Output the (X, Y) coordinate of the center of the cell containing the given text.  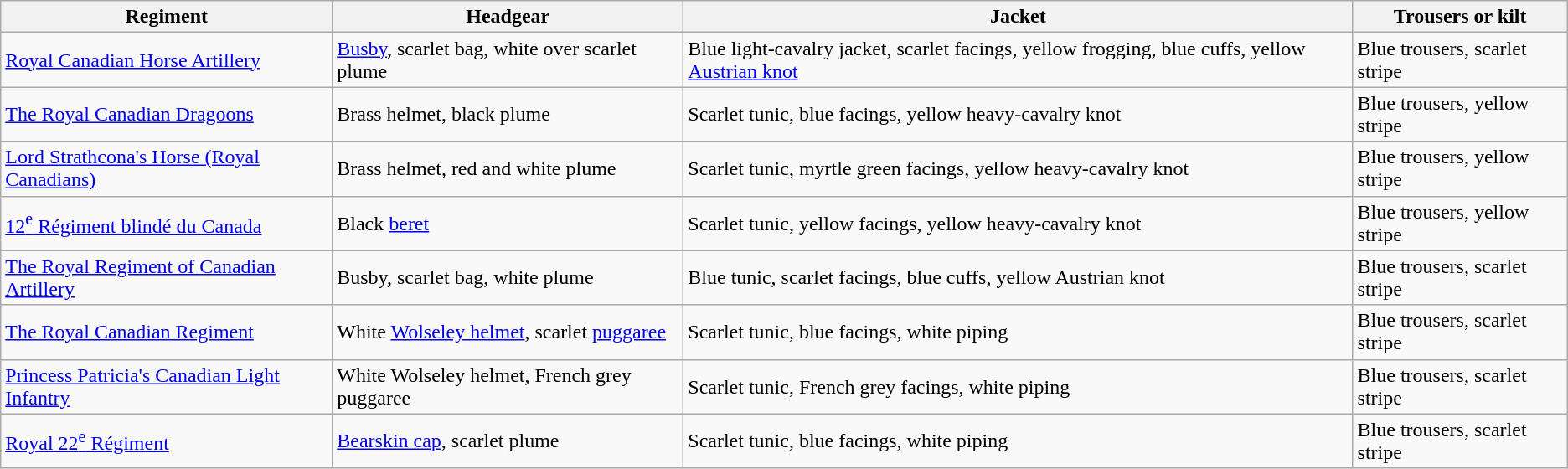
The Royal Regiment of Canadian Artillery (167, 278)
Black beret (508, 223)
Royal Canadian Horse Artillery (167, 60)
Brass helmet, black plume (508, 114)
Busby, scarlet bag, white plume (508, 278)
Headgear (508, 17)
Royal 22e Régiment (167, 441)
Scarlet tunic, French grey facings, white piping (1019, 387)
Brass helmet, red and white plume (508, 169)
Jacket (1019, 17)
The Royal Canadian Dragoons (167, 114)
Trousers or kilt (1460, 17)
White Wolseley helmet, French grey puggaree (508, 387)
12e Régiment blindé du Canada (167, 223)
The Royal Canadian Regiment (167, 332)
Regiment (167, 17)
Lord Strathcona's Horse (Royal Canadians) (167, 169)
Blue light-cavalry jacket, scarlet facings, yellow frogging, blue cuffs, yellow Austrian knot (1019, 60)
White Wolseley helmet, scarlet puggaree (508, 332)
Busby, scarlet bag, white over scarlet plume (508, 60)
Bearskin cap, scarlet plume (508, 441)
Blue tunic, scarlet facings, blue cuffs, yellow Austrian knot (1019, 278)
Scarlet tunic, yellow facings, yellow heavy-cavalry knot (1019, 223)
Scarlet tunic, myrtle green facings, yellow heavy-cavalry knot (1019, 169)
Princess Patricia's Canadian Light Infantry (167, 387)
Scarlet tunic, blue facings, yellow heavy-cavalry knot (1019, 114)
